Scan for the cell matching the given text and deliver its (x, y) coordinate at center. 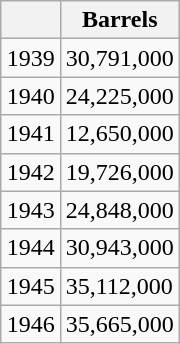
24,848,000 (120, 210)
35,665,000 (120, 324)
1945 (30, 286)
30,943,000 (120, 248)
30,791,000 (120, 58)
19,726,000 (120, 172)
1940 (30, 96)
Barrels (120, 20)
1941 (30, 134)
35,112,000 (120, 286)
1943 (30, 210)
1944 (30, 248)
1939 (30, 58)
12,650,000 (120, 134)
1942 (30, 172)
1946 (30, 324)
24,225,000 (120, 96)
